Determine the [x, y] coordinate at the center of the cell enclosing the given text.  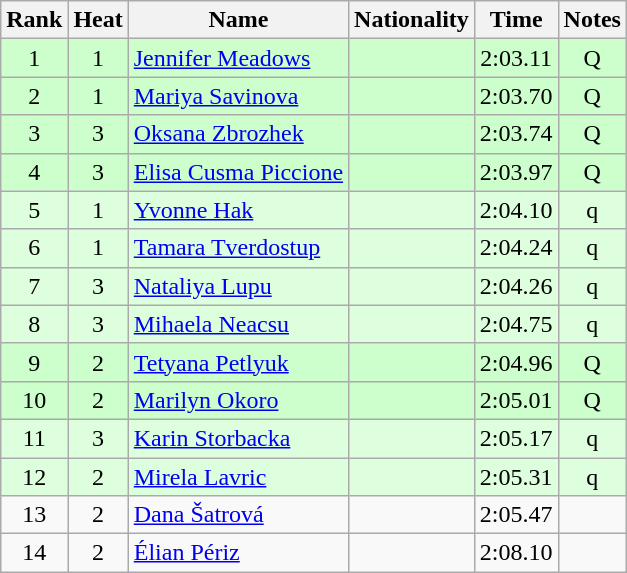
2:04.10 [516, 210]
2:04.75 [516, 324]
7 [34, 286]
Nationality [412, 20]
2:03.97 [516, 172]
8 [34, 324]
Time [516, 20]
Notes [592, 20]
Yvonne Hak [238, 210]
2:05.31 [516, 477]
2:08.10 [516, 553]
2:04.26 [516, 286]
14 [34, 553]
Name [238, 20]
Mirela Lavric [238, 477]
Tamara Tverdostup [238, 248]
13 [34, 515]
2:05.01 [516, 400]
Elisa Cusma Piccione [238, 172]
Nataliya Lupu [238, 286]
Rank [34, 20]
10 [34, 400]
Marilyn Okoro [238, 400]
Oksana Zbrozhek [238, 134]
4 [34, 172]
Karin Storbacka [238, 438]
12 [34, 477]
6 [34, 248]
Élian Périz [238, 553]
2:04.96 [516, 362]
11 [34, 438]
9 [34, 362]
Dana Šatrová [238, 515]
Mariya Savinova [238, 96]
2:05.17 [516, 438]
2:03.74 [516, 134]
2:04.24 [516, 248]
Mihaela Neacsu [238, 324]
Jennifer Meadows [238, 58]
2:03.70 [516, 96]
5 [34, 210]
2:05.47 [516, 515]
Heat [98, 20]
Tetyana Petlyuk [238, 362]
2:03.11 [516, 58]
